Determine the (X, Y) coordinate at the center of the cell enclosing the given text.  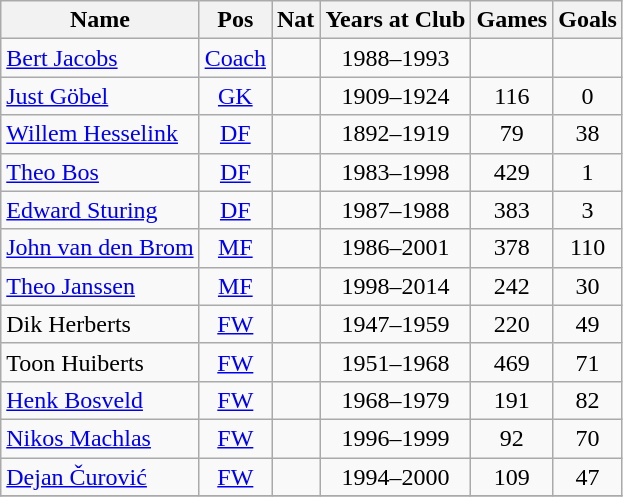
Edward Sturing (100, 210)
Nikos Machlas (100, 438)
242 (512, 286)
116 (512, 96)
Coach (235, 58)
1994–2000 (396, 477)
1951–1968 (396, 362)
1987–1988 (396, 210)
1998–2014 (396, 286)
110 (588, 248)
429 (512, 172)
191 (512, 400)
378 (512, 248)
82 (588, 400)
Years at Club (396, 20)
Nat (296, 20)
Willem Hesselink (100, 134)
469 (512, 362)
Dik Herberts (100, 324)
30 (588, 286)
92 (512, 438)
Toon Huiberts (100, 362)
Just Göbel (100, 96)
1909–1924 (396, 96)
383 (512, 210)
Theo Janssen (100, 286)
70 (588, 438)
Name (100, 20)
1968–1979 (396, 400)
1983–1998 (396, 172)
Henk Bosveld (100, 400)
Bert Jacobs (100, 58)
79 (512, 134)
1 (588, 172)
Theo Bos (100, 172)
1986–2001 (396, 248)
1947–1959 (396, 324)
Games (512, 20)
47 (588, 477)
Dejan Čurović (100, 477)
1988–1993 (396, 58)
Pos (235, 20)
3 (588, 210)
0 (588, 96)
John van den Brom (100, 248)
1996–1999 (396, 438)
38 (588, 134)
220 (512, 324)
Goals (588, 20)
109 (512, 477)
1892–1919 (396, 134)
49 (588, 324)
GK (235, 96)
71 (588, 362)
